Provide the (x, y) coordinate of the cell's center where the given text is located.  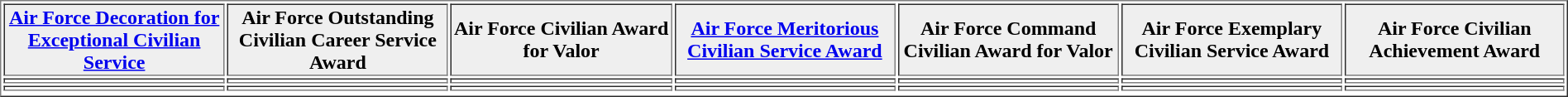
Air Force Meritorious Civilian Service Award (784, 40)
Air Force Exemplary Civilian Service Award (1232, 40)
Air Force Command Civilian Award for Valor (1009, 40)
Air Force Decoration for Exceptional Civilian Service (114, 40)
Air Force Civilian Award for Valor (561, 40)
Air Force Outstanding Civilian Career Service Award (337, 40)
Air Force Civilian Achievement Award (1454, 40)
